Extract the (x, y) coordinate from the center of the cell holding the provided text.  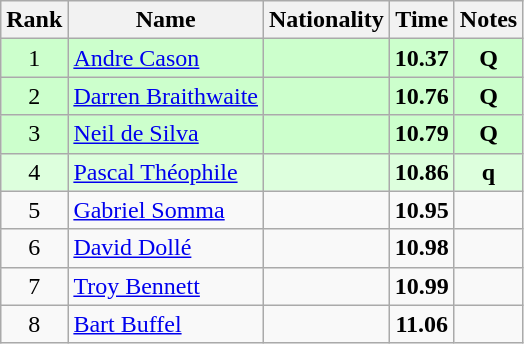
Pascal Théophile (166, 172)
Nationality (327, 20)
10.99 (422, 286)
10.98 (422, 248)
6 (34, 248)
Notes (488, 20)
10.37 (422, 58)
Bart Buffel (166, 324)
5 (34, 210)
4 (34, 172)
10.76 (422, 96)
Andre Cason (166, 58)
2 (34, 96)
3 (34, 134)
Name (166, 20)
8 (34, 324)
10.79 (422, 134)
David Dollé (166, 248)
10.86 (422, 172)
Troy Bennett (166, 286)
q (488, 172)
Gabriel Somma (166, 210)
Neil de Silva (166, 134)
Darren Braithwaite (166, 96)
1 (34, 58)
Rank (34, 20)
Time (422, 20)
7 (34, 286)
11.06 (422, 324)
10.95 (422, 210)
